For the text-containing cell, return its midpoint in [X, Y] coordinate format. 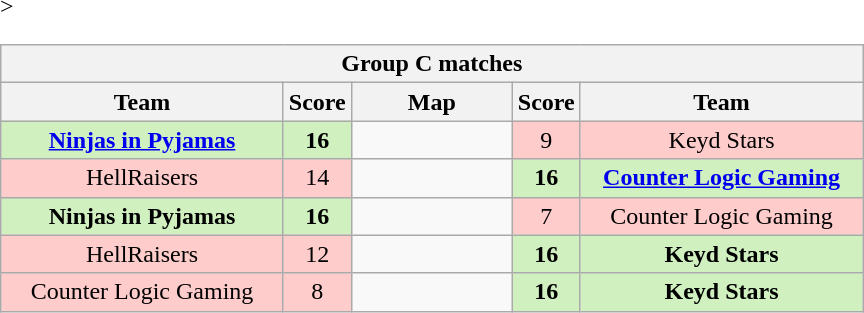
Group C matches [432, 64]
7 [546, 216]
8 [317, 292]
14 [317, 178]
9 [546, 140]
12 [317, 254]
Map [432, 102]
